Pinpoint the cell where the given text exists, returning its [X, Y] midpoint coordinate. 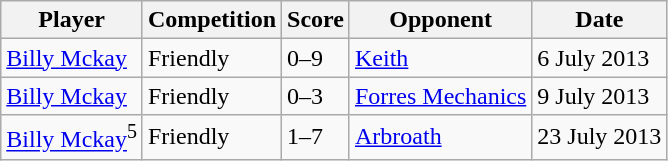
Arbroath [440, 138]
Billy Mckay5 [72, 138]
Opponent [440, 20]
Competition [212, 20]
6 July 2013 [600, 58]
Player [72, 20]
Keith [440, 58]
1–7 [316, 138]
0–9 [316, 58]
Date [600, 20]
23 July 2013 [600, 138]
0–3 [316, 96]
9 July 2013 [600, 96]
Score [316, 20]
Forres Mechanics [440, 96]
